Extract the (x, y) coordinate from the center of the cell holding the provided text.  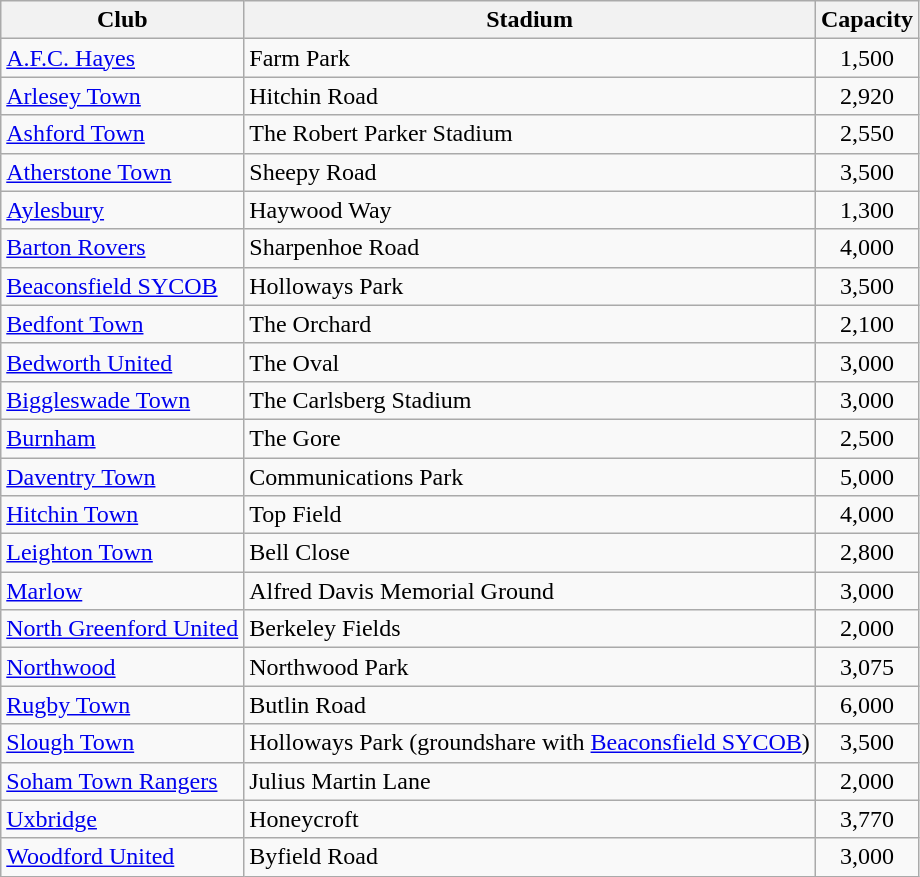
Bedworth United (122, 362)
Northwood (122, 667)
Ashford Town (122, 134)
2,550 (866, 134)
Bedfont Town (122, 324)
Biggleswade Town (122, 400)
The Gore (530, 438)
Capacity (866, 20)
The Orchard (530, 324)
Daventry Town (122, 477)
Leighton Town (122, 553)
2,800 (866, 553)
The Carlsberg Stadium (530, 400)
3,075 (866, 667)
1,500 (866, 58)
Farm Park (530, 58)
The Robert Parker Stadium (530, 134)
Uxbridge (122, 819)
Julius Martin Lane (530, 781)
Rugby Town (122, 705)
Butlin Road (530, 705)
Honeycroft (530, 819)
Haywood Way (530, 210)
Northwood Park (530, 667)
6,000 (866, 705)
Stadium (530, 20)
Top Field (530, 515)
Holloways Park (groundshare with Beaconsfield SYCOB) (530, 743)
Byfield Road (530, 857)
Bell Close (530, 553)
3,770 (866, 819)
A.F.C. Hayes (122, 58)
Hitchin Road (530, 96)
Communications Park (530, 477)
2,500 (866, 438)
Club (122, 20)
Berkeley Fields (530, 629)
Holloways Park (530, 286)
Sharpenhoe Road (530, 248)
North Greenford United (122, 629)
2,100 (866, 324)
Arlesey Town (122, 96)
Marlow (122, 591)
Slough Town (122, 743)
Burnham (122, 438)
Aylesbury (122, 210)
Sheepy Road (530, 172)
Atherstone Town (122, 172)
1,300 (866, 210)
The Oval (530, 362)
Barton Rovers (122, 248)
Beaconsfield SYCOB (122, 286)
Hitchin Town (122, 515)
Alfred Davis Memorial Ground (530, 591)
Woodford United (122, 857)
5,000 (866, 477)
Soham Town Rangers (122, 781)
2,920 (866, 96)
